Output the [X, Y] coordinate of the center of the cell containing the given text.  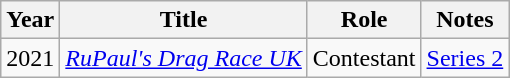
2021 [30, 58]
RuPaul's Drag Race UK [184, 58]
Contestant [364, 58]
Role [364, 20]
Year [30, 20]
Series 2 [465, 58]
Title [184, 20]
Notes [465, 20]
